Capture the cell that displays the provided text and extract its [x, y] central coordinate. 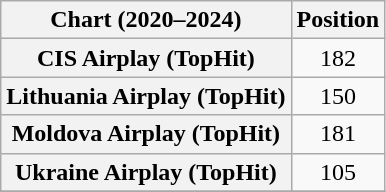
Ukraine Airplay (TopHit) [146, 172]
CIS Airplay (TopHit) [146, 58]
182 [338, 58]
Position [338, 20]
150 [338, 96]
Lithuania Airplay (TopHit) [146, 96]
105 [338, 172]
Chart (2020–2024) [146, 20]
Moldova Airplay (TopHit) [146, 134]
181 [338, 134]
